Locate the cell with the specified text and output its [X, Y] center coordinate. 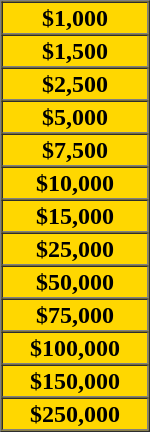
$150,000 [76, 380]
$1,500 [76, 50]
$250,000 [76, 414]
$100,000 [76, 348]
$5,000 [76, 116]
$1,000 [76, 18]
$7,500 [76, 150]
$2,500 [76, 84]
$75,000 [76, 314]
$15,000 [76, 216]
$10,000 [76, 182]
$25,000 [76, 248]
$50,000 [76, 282]
